Return the (x, y) coordinate for the center point of the cell that contains the specified text.  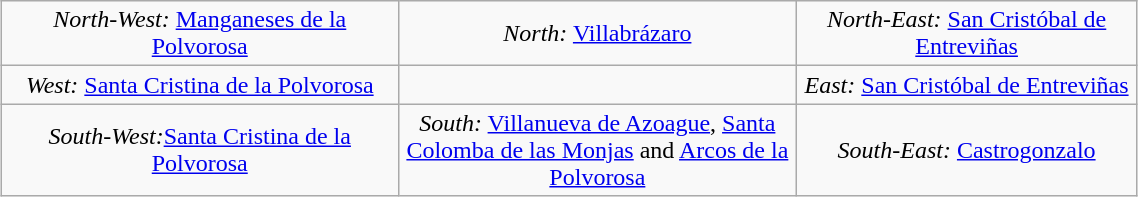
North-West: Manganeses de la Polvorosa (200, 34)
North: Villabrázaro (598, 34)
North-East: San Cristóbal de Entreviñas (966, 34)
South-East: Castrogonzalo (966, 150)
South: Villanueva de Azoague, Santa Colomba de las Monjas and Arcos de la Polvorosa (598, 150)
West: Santa Cristina de la Polvorosa (200, 85)
East: San Cristóbal de Entreviñas (966, 85)
South-West:Santa Cristina de la Polvorosa (200, 150)
